From the cell containing the given text, extract its center point as [x, y] coordinate. 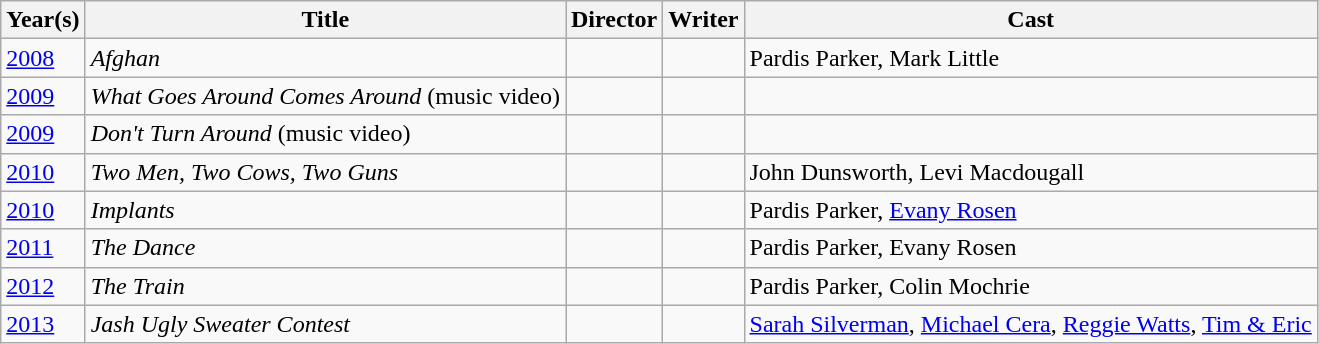
John Dunsworth, Levi Macdougall [1030, 172]
Jash Ugly Sweater Contest [325, 324]
2013 [43, 324]
Title [325, 20]
What Goes Around Comes Around (music video) [325, 96]
Sarah Silverman, Michael Cera, Reggie Watts, Tim & Eric [1030, 324]
Afghan [325, 58]
2011 [43, 248]
Writer [704, 20]
Don't Turn Around (music video) [325, 134]
Cast [1030, 20]
2012 [43, 286]
2008 [43, 58]
Director [614, 20]
The Train [325, 286]
Pardis Parker, Mark Little [1030, 58]
The Dance [325, 248]
Pardis Parker, Colin Mochrie [1030, 286]
Implants [325, 210]
Two Men, Two Cows, Two Guns [325, 172]
Year(s) [43, 20]
